Provide the (x, y) coordinate of the cell's center where the given text is located.  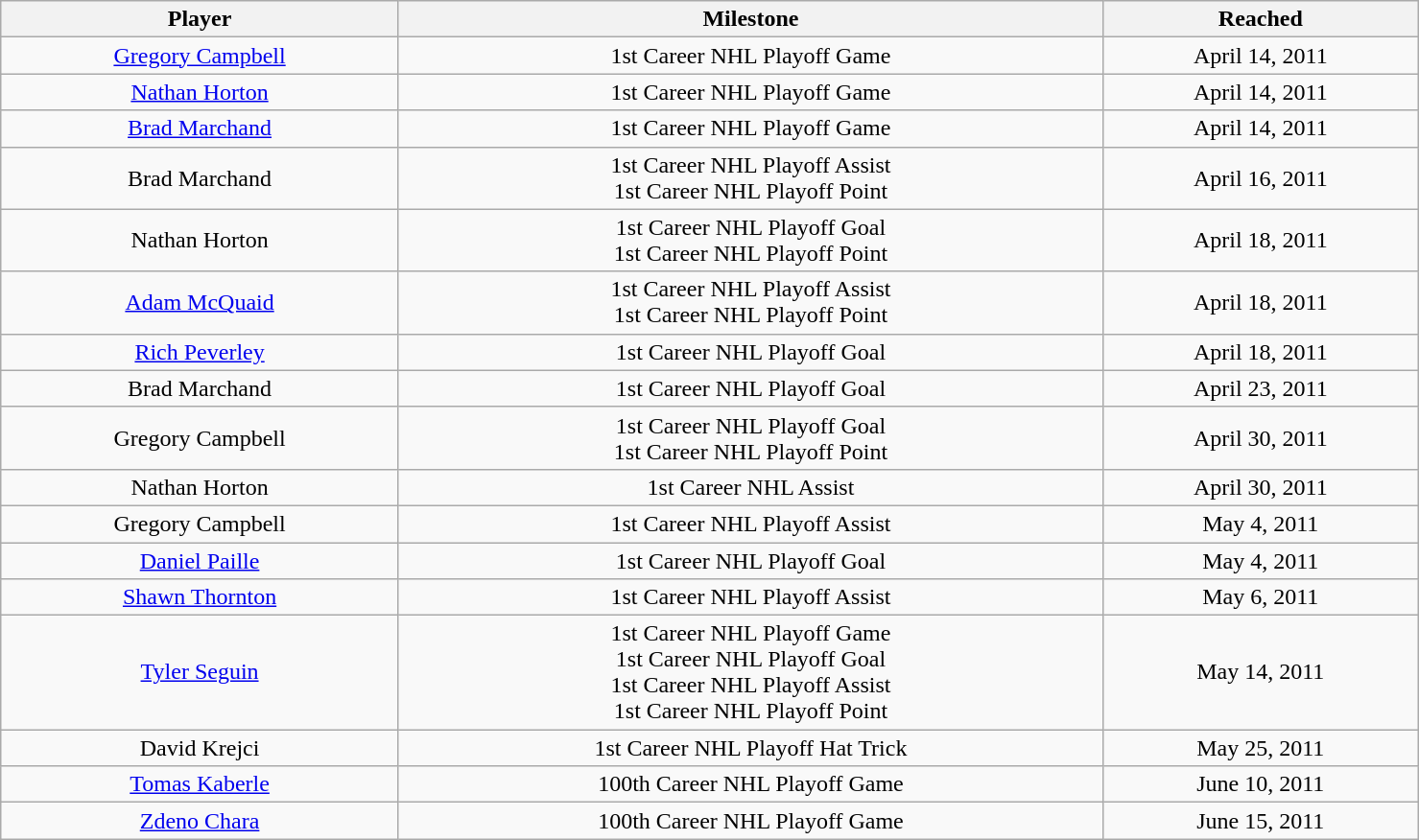
1st Career NHL Playoff Game1st Career NHL Playoff Goal1st Career NHL Playoff Assist1st Career NHL Playoff Point (750, 673)
April 16, 2011 (1261, 178)
Rich Peverley (200, 352)
Tyler Seguin (200, 673)
June 10, 2011 (1261, 784)
Milestone (750, 19)
Tomas Kaberle (200, 784)
Player (200, 19)
1st Career NHL Assist (750, 487)
April 23, 2011 (1261, 388)
May 6, 2011 (1261, 597)
May 25, 2011 (1261, 748)
Daniel Paille (200, 561)
1st Career NHL Playoff Hat Trick (750, 748)
Zdeno Chara (200, 821)
Adam McQuaid (200, 303)
May 14, 2011 (1261, 673)
Reached (1261, 19)
June 15, 2011 (1261, 821)
David Krejci (200, 748)
Shawn Thornton (200, 597)
